Return (X, Y) of the center of cell containing provided text 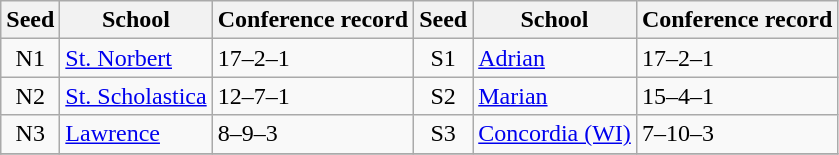
7–10–3 (736, 134)
S2 (444, 96)
N3 (30, 134)
15–4–1 (736, 96)
N1 (30, 58)
S1 (444, 58)
12–7–1 (312, 96)
St. Norbert (136, 58)
Concordia (WI) (555, 134)
Lawrence (136, 134)
Marian (555, 96)
St. Scholastica (136, 96)
S3 (444, 134)
Adrian (555, 58)
N2 (30, 96)
8–9–3 (312, 134)
